For the text-containing cell, return its midpoint in [X, Y] coordinate format. 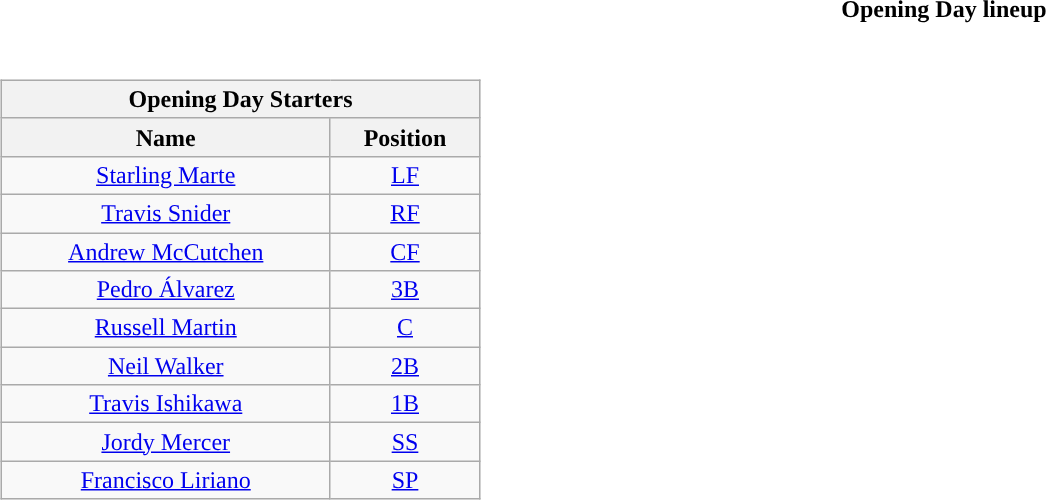
Andrew McCutchen [166, 251]
LF [405, 175]
Francisco Liriano [166, 480]
Travis Snider [166, 213]
Jordy Mercer [166, 442]
SP [405, 480]
3B [405, 290]
Pedro Álvarez [166, 290]
Russell Martin [166, 328]
2B [405, 366]
SS [405, 442]
Neil Walker [166, 366]
Name [166, 137]
Position [405, 137]
C [405, 328]
Travis Ishikawa [166, 404]
CF [405, 251]
RF [405, 213]
1B [405, 404]
Starling Marte [166, 175]
Opening Day Starters [240, 99]
